Capture the cell that displays the provided text and extract its [X, Y] central coordinate. 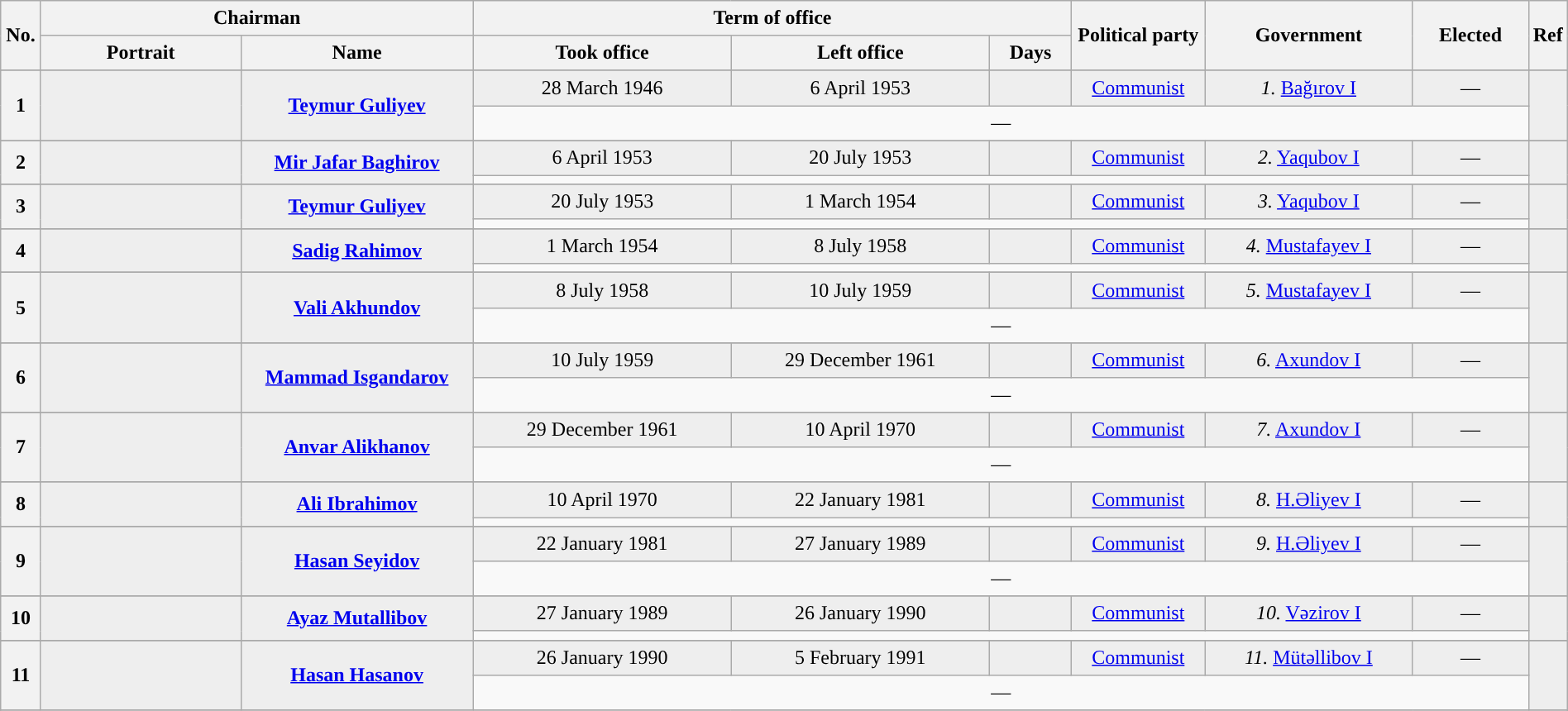
28 March 1946 [602, 88]
7. Axundov I [1308, 430]
Mammad Isgandarov [357, 377]
9. H.Əliyev I [1308, 544]
5 [22, 308]
Left office [860, 53]
Anvar Alikhanov [357, 448]
Name [357, 53]
8. H.Əliyev I [1308, 499]
2. Yaqubov I [1308, 158]
1 [22, 106]
10 [22, 618]
Hasan Hasanov [357, 675]
5 February 1991 [860, 657]
Political party [1138, 36]
3 [22, 207]
9 [22, 562]
No. [22, 36]
4 [22, 250]
Ref [1548, 36]
11. Mütəllibov I [1308, 657]
10. Vəzirov I [1308, 613]
Mir Jafar Baghirov [357, 162]
Days [1030, 53]
Vali Akhundov [357, 308]
4. Mustafayev I [1308, 246]
Hasan Seyidov [357, 562]
Elected [1470, 36]
Chairman [256, 18]
5. Mustafayev I [1308, 290]
6. Axundov I [1308, 360]
3. Yaqubov I [1308, 202]
11 [22, 675]
Sadig Rahimov [357, 250]
Took office [602, 53]
6 [22, 377]
Government [1308, 36]
Portrait [141, 53]
Ayaz Mutallibov [357, 618]
Ali Ibrahimov [357, 504]
Term of office [772, 18]
8 [22, 504]
7 [22, 448]
2 [22, 162]
1. Bağırov I [1308, 88]
